Output the (x, y) coordinate of the center of the cell containing the given text.  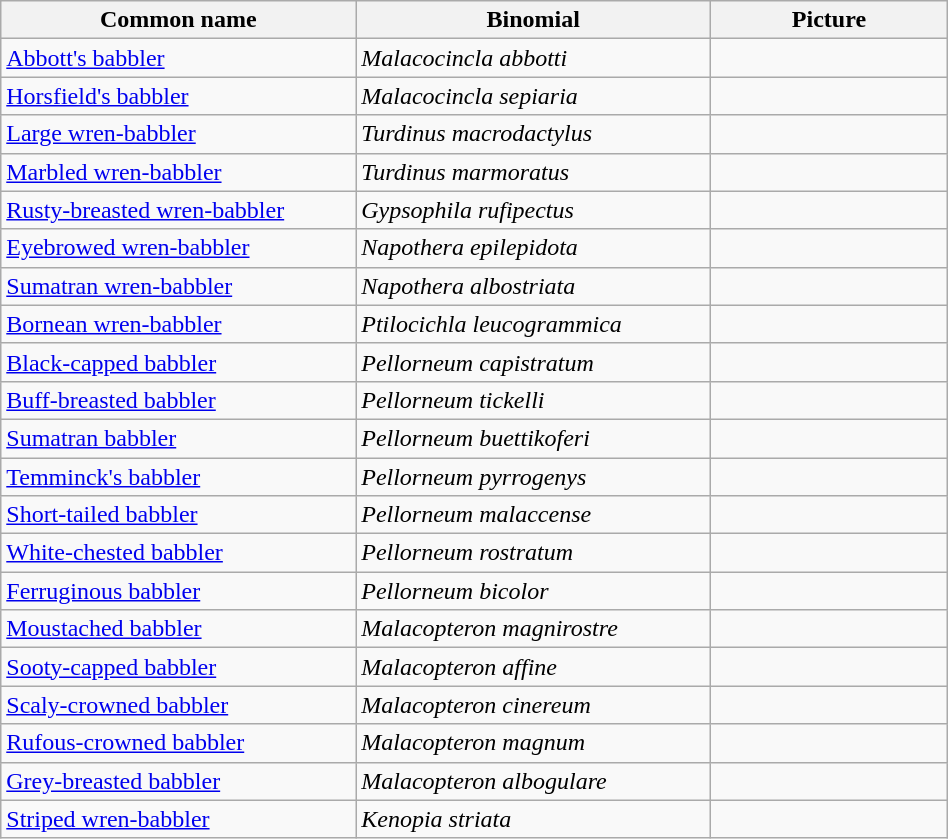
Bornean wren-babbler (178, 324)
Malacocincla abbotti (534, 58)
Binomial (534, 20)
Pellorneum pyrrogenys (534, 477)
Buff-breasted babbler (178, 400)
Rusty-breasted wren-babbler (178, 210)
Large wren-babbler (178, 134)
Black-capped babbler (178, 362)
Kenopia striata (534, 819)
Malacopteron albogulare (534, 781)
Moustached babbler (178, 629)
Malacopteron magnum (534, 743)
Rufous-crowned babbler (178, 743)
Eyebrowed wren-babbler (178, 248)
Horsfield's babbler (178, 96)
Sumatran wren-babbler (178, 286)
Turdinus marmoratus (534, 172)
Ferruginous babbler (178, 591)
Grey-breasted babbler (178, 781)
Pellorneum malaccense (534, 515)
Striped wren-babbler (178, 819)
Pellorneum rostratum (534, 553)
Pellorneum capistratum (534, 362)
White-chested babbler (178, 553)
Pellorneum tickelli (534, 400)
Gypsophila rufipectus (534, 210)
Malacopteron magnirostre (534, 629)
Common name (178, 20)
Pellorneum bicolor (534, 591)
Marbled wren-babbler (178, 172)
Malacocincla sepiaria (534, 96)
Abbott's babbler (178, 58)
Sumatran babbler (178, 438)
Turdinus macrodactylus (534, 134)
Ptilocichla leucogrammica (534, 324)
Temminck's babbler (178, 477)
Short-tailed babbler (178, 515)
Napothera albostriata (534, 286)
Picture (830, 20)
Napothera epilepidota (534, 248)
Sooty-capped babbler (178, 667)
Scaly-crowned babbler (178, 705)
Malacopteron cinereum (534, 705)
Malacopteron affine (534, 667)
Pellorneum buettikoferi (534, 438)
